Pinpoint the cell where the given text exists, returning its [x, y] midpoint coordinate. 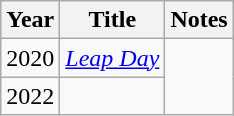
Leap Day [112, 58]
Notes [199, 20]
2020 [30, 58]
Title [112, 20]
Year [30, 20]
2022 [30, 96]
